Return [x, y] of the center of cell containing provided text 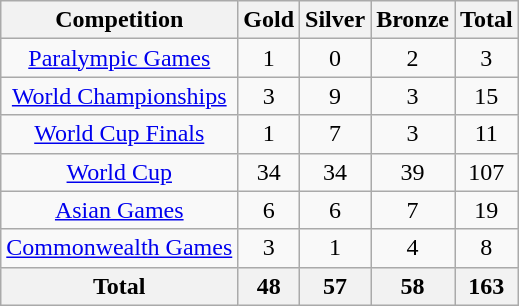
Commonwealth Games [120, 248]
11 [487, 134]
World Cup Finals [120, 134]
Competition [120, 20]
39 [413, 172]
Paralympic Games [120, 58]
4 [413, 248]
9 [336, 96]
2 [413, 58]
Bronze [413, 20]
15 [487, 96]
World Championships [120, 96]
107 [487, 172]
19 [487, 210]
57 [336, 286]
48 [269, 286]
8 [487, 248]
World Cup [120, 172]
Gold [269, 20]
163 [487, 286]
Silver [336, 20]
Asian Games [120, 210]
58 [413, 286]
0 [336, 58]
